Detect which cell encompasses the target text, then output its [X, Y] center coordinate. 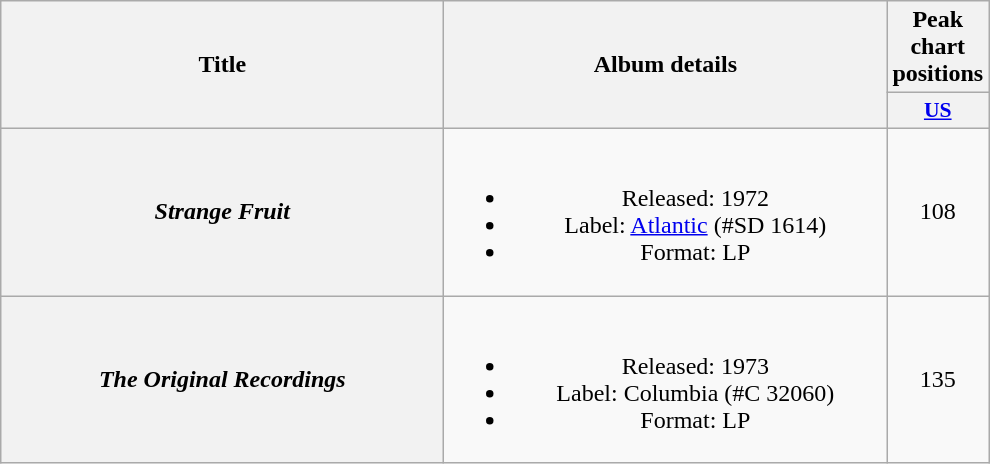
Title [222, 65]
The Original Recordings [222, 380]
135 [938, 380]
Peak chart positions [938, 47]
US [938, 111]
Strange Fruit [222, 212]
108 [938, 212]
Released: 1973Label: Columbia (#C 32060)Format: LP [666, 380]
Released: 1972Label: Atlantic (#SD 1614)Format: LP [666, 212]
Album details [666, 65]
